Output the [x, y] coordinate of the center of the cell containing the given text.  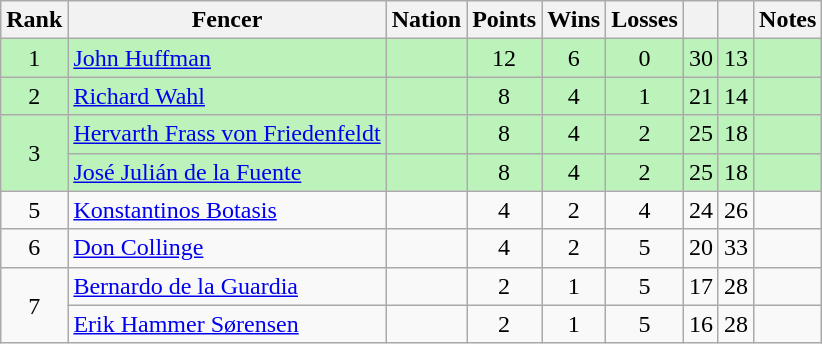
Bernardo de la Guardia [227, 286]
14 [736, 96]
33 [736, 248]
Richard Wahl [227, 96]
Points [504, 20]
Notes [788, 20]
24 [700, 210]
30 [700, 58]
17 [700, 286]
7 [34, 305]
Hervarth Frass von Friedenfeldt [227, 134]
Wins [574, 20]
Konstantinos Botasis [227, 210]
Losses [645, 20]
20 [700, 248]
21 [700, 96]
John Huffman [227, 58]
16 [700, 324]
Rank [34, 20]
Nation [426, 20]
3 [34, 153]
Erik Hammer Sørensen [227, 324]
Don Collinge [227, 248]
0 [645, 58]
26 [736, 210]
José Julián de la Fuente [227, 172]
Fencer [227, 20]
13 [736, 58]
12 [504, 58]
